Return the (X, Y) coordinate for the center point of the cell that contains the specified text.  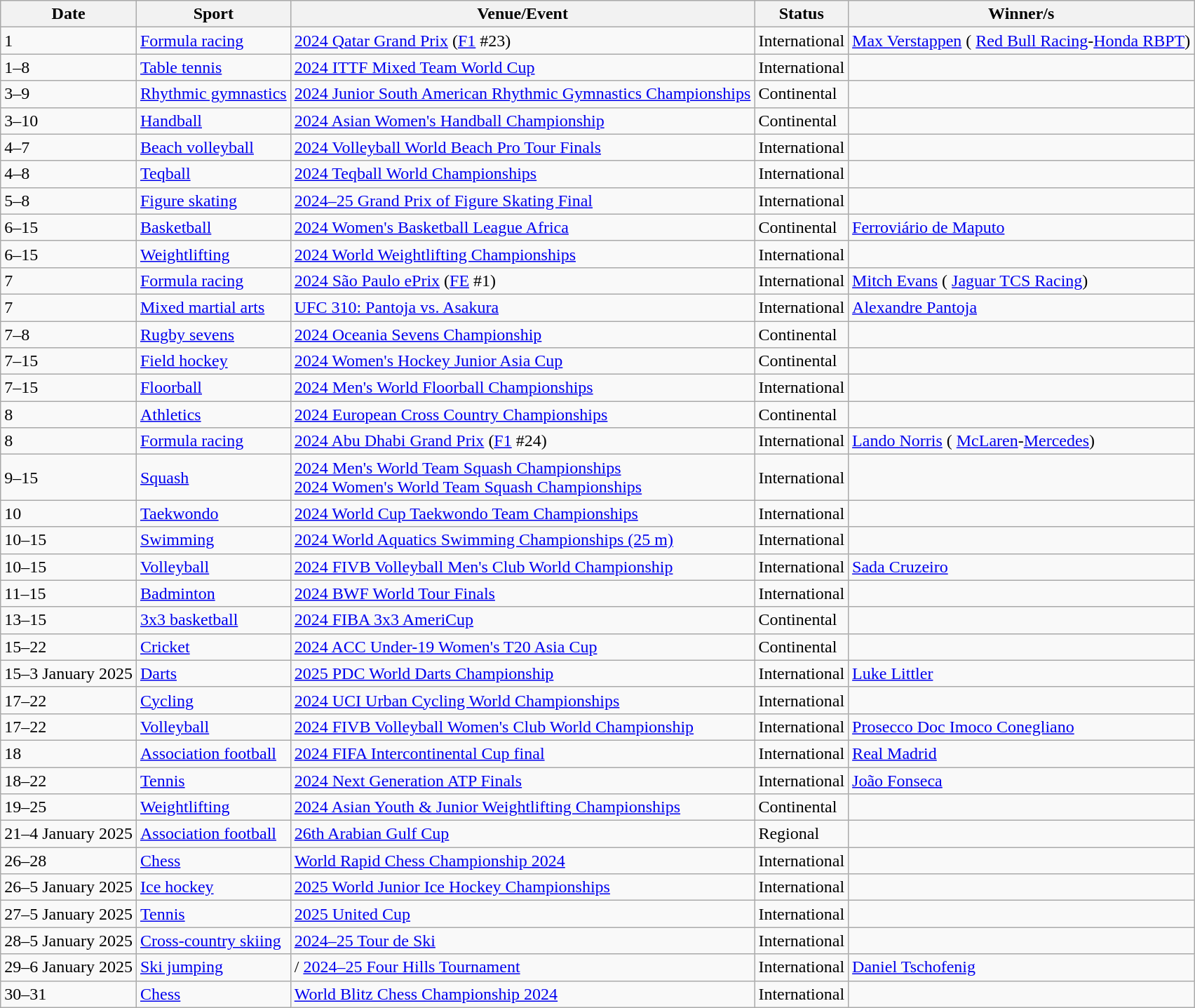
2024 FIVB Volleyball Men's Club World Championship (522, 567)
11–15 (69, 593)
World Blitz Chess Championship 2024 (522, 994)
2024 Men's World Team Squash Championships 2024 Women's World Team Squash Championships (522, 477)
Cycling (213, 700)
Table tennis (213, 67)
Taekwondo (213, 513)
3x3 basketball (213, 620)
2024 BWF World Tour Finals (522, 593)
3–10 (69, 121)
2024 World Cup Taekwondo Team Championships (522, 513)
10 (69, 513)
2024 FIVB Volleyball Women's Club World Championship (522, 727)
18 (69, 753)
Prosecco Doc Imoco Conegliano (1021, 727)
2024 ITTF Mixed Team World Cup (522, 67)
Teqball (213, 174)
Ice hockey (213, 887)
2024 ACC Under-19 Women's T20 Asia Cup (522, 647)
27–5 January 2025 (69, 914)
Swimming (213, 540)
2024 Next Generation ATP Finals (522, 781)
World Rapid Chess Championship 2024 (522, 861)
1 (69, 41)
Squash (213, 477)
Real Madrid (1021, 753)
Beach volleyball (213, 147)
Venue/Event (522, 14)
19–25 (69, 807)
28–5 January 2025 (69, 941)
2024 Oceania Sevens Championship (522, 335)
Field hockey (213, 361)
Winner/s (1021, 14)
2024–25 Tour de Ski (522, 941)
3–9 (69, 94)
Handball (213, 121)
Ferroviário de Maputo (1021, 227)
2024 Women's Hockey Junior Asia Cup (522, 361)
UFC 310: Pantoja vs. Asakura (522, 307)
Status (802, 14)
Mixed martial arts (213, 307)
2024 World Aquatics Swimming Championships (25 m) (522, 540)
2024 Teqball World Championships (522, 174)
2024 Volleyball World Beach Pro Tour Finals (522, 147)
4–8 (69, 174)
Max Verstappen ( Red Bull Racing-Honda RBPT) (1021, 41)
1–8 (69, 67)
Alexandre Pantoja (1021, 307)
2024 FIFA Intercontinental Cup final (522, 753)
Rugby sevens (213, 335)
Basketball (213, 227)
13–15 (69, 620)
Ski jumping (213, 967)
2024 Asian Women's Handball Championship (522, 121)
Badminton (213, 593)
4–7 (69, 147)
Cricket (213, 647)
2024 World Weightlifting Championships (522, 254)
João Fonseca (1021, 781)
2024 Abu Dhabi Grand Prix (F1 #24) (522, 441)
5–8 (69, 201)
2024 Men's World Floorball Championships (522, 388)
Rhythmic gymnastics (213, 94)
Lando Norris ( McLaren-Mercedes) (1021, 441)
Luke Littler (1021, 673)
Regional (802, 834)
Athletics (213, 415)
Sada Cruzeiro (1021, 567)
2024 Junior South American Rhythmic Gymnastics Championships (522, 94)
Sport (213, 14)
18–22 (69, 781)
2025 World Junior Ice Hockey Championships (522, 887)
Date (69, 14)
2024 European Cross Country Championships (522, 415)
/ 2024–25 Four Hills Tournament (522, 967)
7–8 (69, 335)
2024 UCI Urban Cycling World Championships (522, 700)
15–22 (69, 647)
2025 United Cup (522, 914)
Mitch Evans ( Jaguar TCS Racing) (1021, 281)
26–5 January 2025 (69, 887)
2024 São Paulo ePrix (FE #1) (522, 281)
2024 Qatar Grand Prix (F1 #23) (522, 41)
Figure skating (213, 201)
2024 Asian Youth & Junior Weightlifting Championships (522, 807)
2025 PDC World Darts Championship (522, 673)
26–28 (69, 861)
21–4 January 2025 (69, 834)
Floorball (213, 388)
30–31 (69, 994)
Daniel Tschofenig (1021, 967)
9–15 (69, 477)
15–3 January 2025 (69, 673)
2024 Women's Basketball League Africa (522, 227)
26th Arabian Gulf Cup (522, 834)
Darts (213, 673)
2024 FIBA 3x3 AmeriCup (522, 620)
2024–25 Grand Prix of Figure Skating Final (522, 201)
Cross-country skiing (213, 941)
29–6 January 2025 (69, 967)
